Return the [X, Y] coordinate for the center point of the cell that contains the specified text.  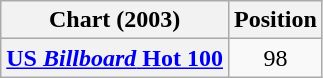
Position [276, 20]
98 [276, 58]
US Billboard Hot 100 [115, 58]
Chart (2003) [115, 20]
